Pinpoint the cell where the given text exists, returning its (X, Y) midpoint coordinate. 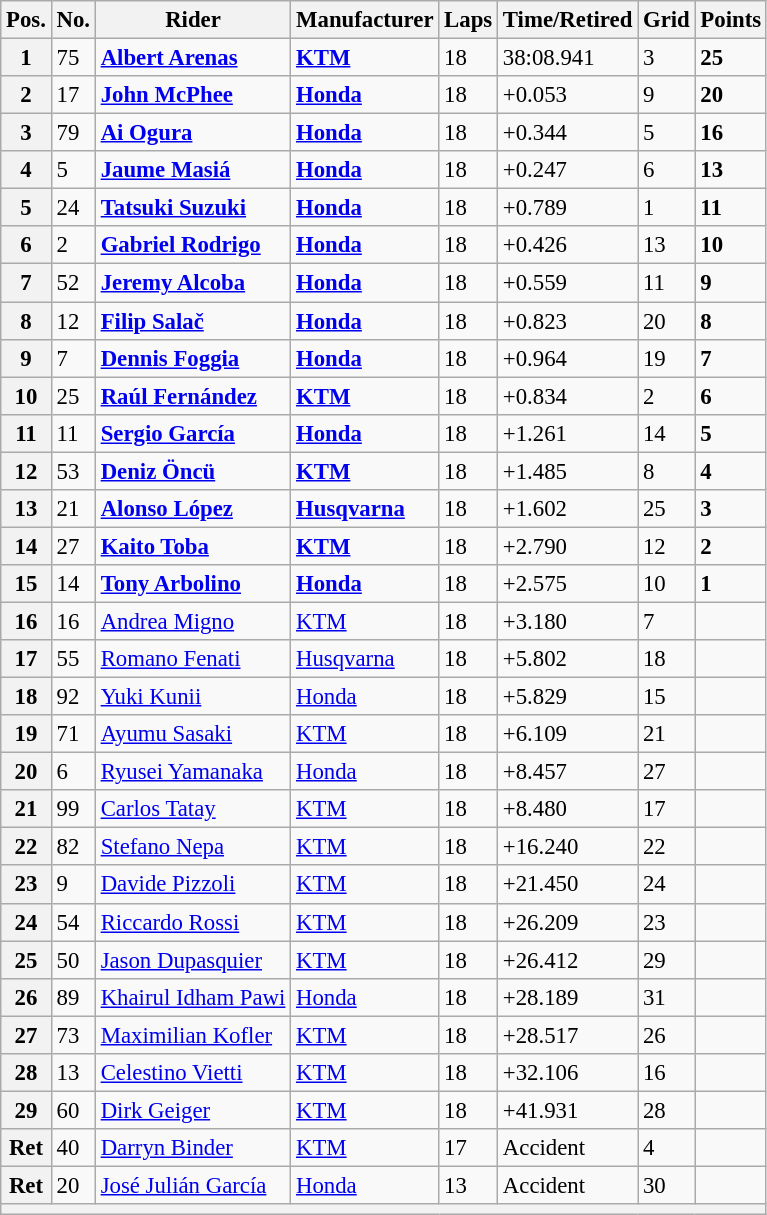
55 (73, 659)
Ryusei Yamanaka (192, 772)
+28.517 (568, 1035)
Albert Arenas (192, 58)
Jaume Masiá (192, 170)
+0.247 (568, 170)
75 (73, 58)
Points (730, 20)
Alonso López (192, 509)
Jason Dupasquier (192, 960)
82 (73, 847)
Khairul Idham Pawi (192, 997)
89 (73, 997)
60 (73, 1110)
+0.964 (568, 358)
Jeremy Alcoba (192, 283)
50 (73, 960)
José Julián García (192, 1185)
+0.823 (568, 321)
+8.480 (568, 809)
54 (73, 922)
+21.450 (568, 885)
99 (73, 809)
+2.575 (568, 584)
38:08.941 (568, 58)
+0.426 (568, 245)
No. (73, 20)
Manufacturer (365, 20)
71 (73, 734)
+5.802 (568, 659)
Tatsuki Suzuki (192, 208)
Pos. (26, 20)
Kaito Toba (192, 546)
+1.261 (568, 433)
40 (73, 1148)
+16.240 (568, 847)
Andrea Migno (192, 621)
30 (666, 1185)
Dennis Foggia (192, 358)
+0.559 (568, 283)
Maximilian Kofler (192, 1035)
Gabriel Rodrigo (192, 245)
Ayumu Sasaki (192, 734)
Rider (192, 20)
Riccardo Rossi (192, 922)
73 (73, 1035)
Yuki Kunii (192, 697)
Time/Retired (568, 20)
Stefano Nepa (192, 847)
+0.344 (568, 133)
+5.829 (568, 697)
+26.209 (568, 922)
+0.053 (568, 95)
+28.189 (568, 997)
+3.180 (568, 621)
Darryn Binder (192, 1148)
Celestino Vietti (192, 1073)
+0.789 (568, 208)
Filip Salač (192, 321)
Davide Pizzoli (192, 885)
Grid (666, 20)
Tony Arbolino (192, 584)
Laps (468, 20)
52 (73, 283)
+41.931 (568, 1110)
+1.602 (568, 509)
+2.790 (568, 546)
Ai Ogura (192, 133)
92 (73, 697)
Raúl Fernández (192, 396)
Romano Fenati (192, 659)
+8.457 (568, 772)
+0.834 (568, 396)
Dirk Geiger (192, 1110)
53 (73, 471)
John McPhee (192, 95)
+6.109 (568, 734)
79 (73, 133)
Sergio García (192, 433)
31 (666, 997)
+1.485 (568, 471)
+32.106 (568, 1073)
Carlos Tatay (192, 809)
Deniz Öncü (192, 471)
+26.412 (568, 960)
